Return [x, y] of the center of cell containing provided text 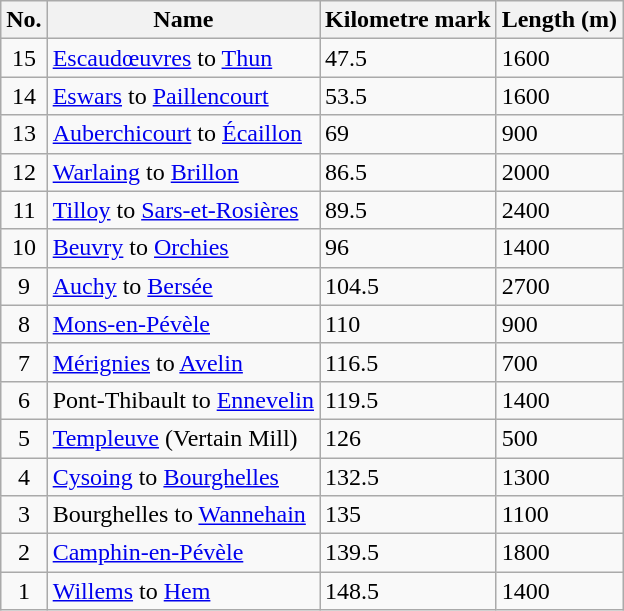
12 [24, 172]
Eswars to Paillencourt [183, 96]
No. [24, 20]
53.5 [408, 96]
89.5 [408, 210]
Camphin-en-Pévèle [183, 553]
1100 [559, 515]
1800 [559, 553]
Auchy to Bersée [183, 286]
69 [408, 134]
Willems to Hem [183, 591]
8 [24, 324]
2 [24, 553]
Beuvry to Orchies [183, 248]
700 [559, 362]
6 [24, 400]
10 [24, 248]
13 [24, 134]
Kilometre mark [408, 20]
5 [24, 438]
2700 [559, 286]
Warlaing to Brillon [183, 172]
47.5 [408, 58]
Cysoing to Bourghelles [183, 477]
1300 [559, 477]
Mérignies to Avelin [183, 362]
139.5 [408, 553]
3 [24, 515]
14 [24, 96]
Name [183, 20]
104.5 [408, 286]
110 [408, 324]
126 [408, 438]
Length (m) [559, 20]
119.5 [408, 400]
7 [24, 362]
15 [24, 58]
86.5 [408, 172]
2400 [559, 210]
148.5 [408, 591]
96 [408, 248]
Tilloy to Sars-et-Rosières [183, 210]
Auberchicourt to Écaillon [183, 134]
Templeuve (Vertain Mill) [183, 438]
Escaudœuvres to Thun [183, 58]
11 [24, 210]
Bourghelles to Wannehain [183, 515]
2000 [559, 172]
4 [24, 477]
Pont-Thibault to Ennevelin [183, 400]
500 [559, 438]
132.5 [408, 477]
9 [24, 286]
116.5 [408, 362]
1 [24, 591]
135 [408, 515]
Mons-en-Pévèle [183, 324]
